Provide the [X, Y] coordinate of the cell's center where the given text is located.  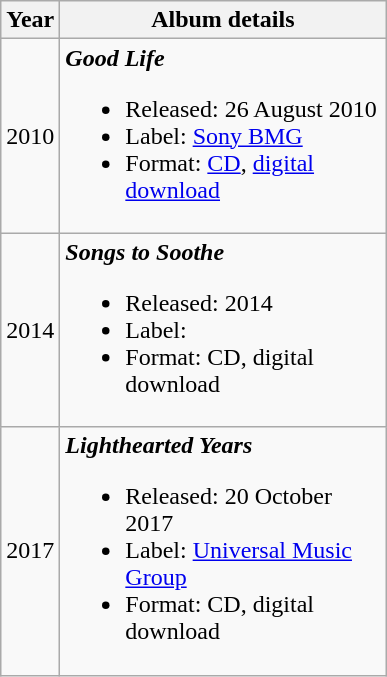
2010 [30, 136]
Year [30, 20]
2017 [30, 551]
2014 [30, 330]
Lighthearted YearsReleased: 20 October 2017Label: Universal Music GroupFormat: CD, digital download [223, 551]
Songs to SootheReleased: 2014Label:Format: CD, digital download [223, 330]
Album details [223, 20]
Good LifeReleased: 26 August 2010Label: Sony BMGFormat: CD, digital download [223, 136]
